Detect which cell encompasses the target text, then output its [x, y] center coordinate. 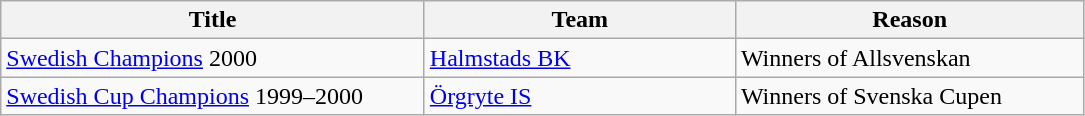
Title [213, 20]
Halmstads BK [580, 58]
Örgryte IS [580, 96]
Swedish Cup Champions 1999–2000 [213, 96]
Team [580, 20]
Winners of Svenska Cupen [910, 96]
Swedish Champions 2000 [213, 58]
Winners of Allsvenskan [910, 58]
Reason [910, 20]
